Scan for the cell matching the given text and deliver its [X, Y] coordinate at center. 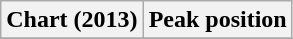
Chart (2013) [72, 20]
Peak position [218, 20]
